For the text-containing cell, return its midpoint in (x, y) coordinate format. 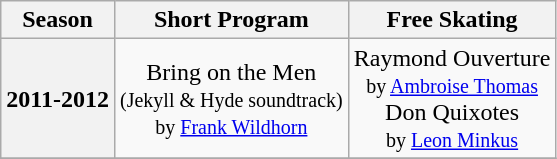
Free Skating (452, 20)
Raymond Ouverture by Ambroise Thomas Don Quixotes by Leon Minkus (452, 98)
Short Program (231, 20)
Season (58, 20)
2011-2012 (58, 98)
Bring on the Men(Jekyll & Hyde soundtrack) by Frank Wildhorn (231, 98)
